Capture the cell that displays the provided text and extract its (X, Y) central coordinate. 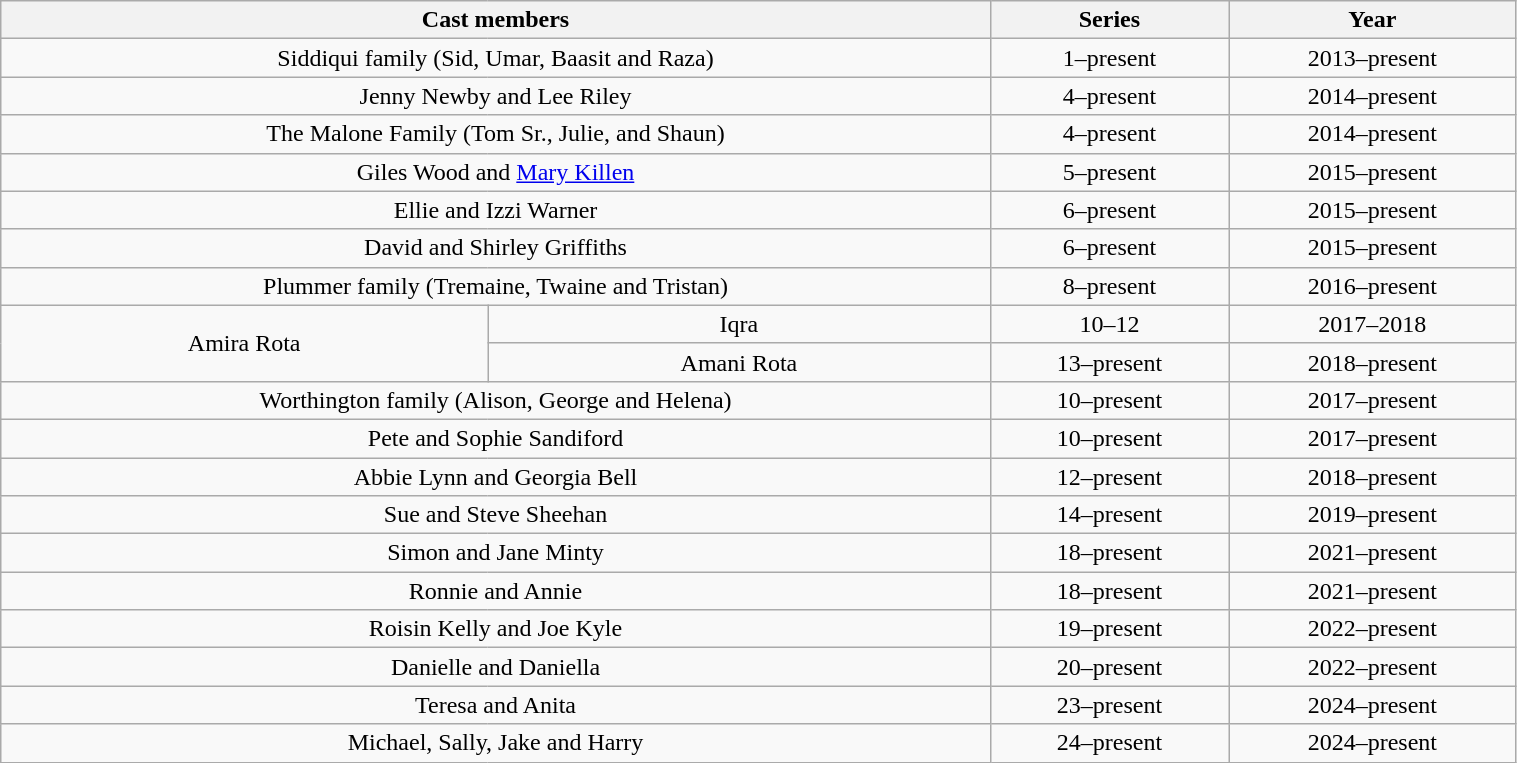
Amira Rota (244, 343)
Amani Rota (740, 362)
5–present (1109, 172)
2019–present (1372, 515)
The Malone Family (Tom Sr., Julie, and Shaun) (496, 134)
8–present (1109, 286)
Cast members (496, 20)
12–present (1109, 477)
19–present (1109, 629)
Series (1109, 20)
20–present (1109, 667)
Ronnie and Annie (496, 591)
Abbie Lynn and Georgia Bell (496, 477)
Teresa and Anita (496, 705)
Roisin Kelly and Joe Kyle (496, 629)
2017–2018 (1372, 324)
Jenny Newby and Lee Riley (496, 96)
Sue and Steve Sheehan (496, 515)
24–present (1109, 743)
Michael, Sally, Jake and Harry (496, 743)
1–present (1109, 58)
Iqra (740, 324)
Danielle and Daniella (496, 667)
Simon and Jane Minty (496, 553)
13–present (1109, 362)
2013–present (1372, 58)
David and Shirley Griffiths (496, 248)
Giles Wood and Mary Killen (496, 172)
Ellie and Izzi Warner (496, 210)
Plummer family (Tremaine, Twaine and Tristan) (496, 286)
Siddiqui family (Sid, Umar, Baasit and Raza) (496, 58)
Worthington family (Alison, George and Helena) (496, 400)
23–present (1109, 705)
Pete and Sophie Sandiford (496, 438)
10–12 (1109, 324)
14–present (1109, 515)
Year (1372, 20)
2016–present (1372, 286)
